Determine the [X, Y] coordinate at the center of the cell enclosing the given text.  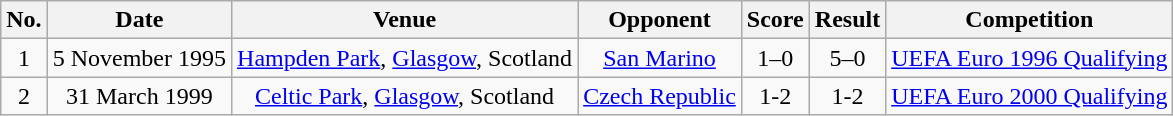
Hampden Park, Glasgow, Scotland [405, 58]
UEFA Euro 1996 Qualifying [1030, 58]
5 November 1995 [139, 58]
31 March 1999 [139, 96]
Score [775, 20]
Result [847, 20]
Czech Republic [660, 96]
Venue [405, 20]
1 [24, 58]
5–0 [847, 58]
UEFA Euro 2000 Qualifying [1030, 96]
2 [24, 96]
Opponent [660, 20]
1–0 [775, 58]
Celtic Park, Glasgow, Scotland [405, 96]
San Marino [660, 58]
Competition [1030, 20]
No. [24, 20]
Date [139, 20]
